Detect which cell encompasses the target text, then output its (X, Y) center coordinate. 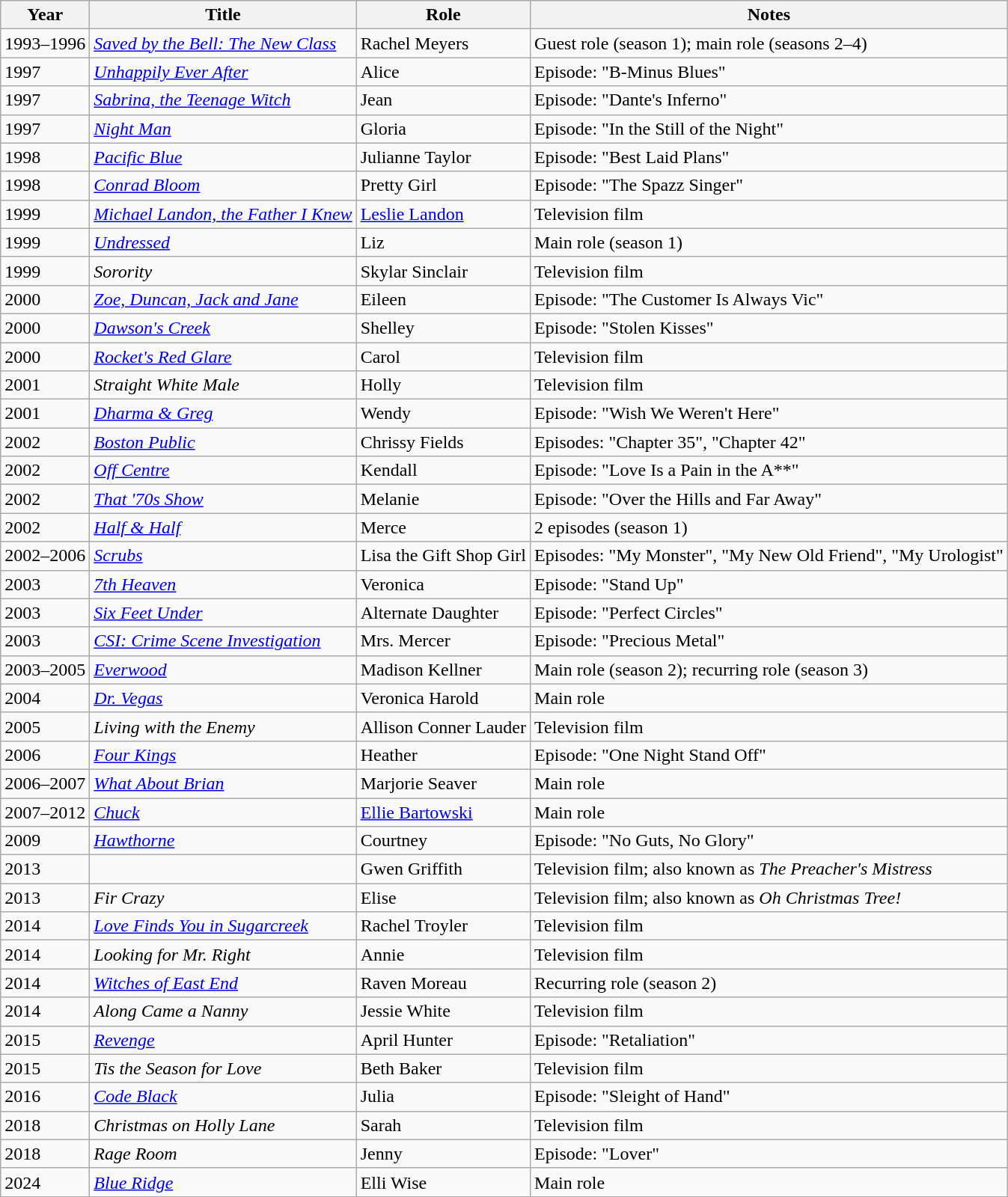
Holly (443, 385)
Episode: "Perfect Circles" (769, 613)
Episode: "Stand Up" (769, 584)
Four Kings (223, 755)
2005 (45, 726)
Looking for Mr. Right (223, 955)
2003–2005 (45, 670)
Raven Moreau (443, 983)
Episode: "Precious Metal" (769, 641)
Episodes: "My Monster", "My New Old Friend", "My Urologist" (769, 556)
Elise (443, 898)
Conrad Bloom (223, 186)
Alice (443, 72)
Carol (443, 357)
Liz (443, 242)
Episode: "No Guts, No Glory" (769, 841)
Witches of East End (223, 983)
Notes (769, 15)
2009 (45, 841)
Episode: "B-Minus Blues" (769, 72)
Rage Room (223, 1154)
Year (45, 15)
Sorority (223, 271)
2024 (45, 1182)
That '70s Show (223, 499)
Sabrina, the Teenage Witch (223, 100)
Saved by the Bell: The New Class (223, 43)
Jean (443, 100)
Off Centre (223, 471)
Julia (443, 1097)
1993–1996 (45, 43)
Code Black (223, 1097)
Television film; also known as Oh Christmas Tree! (769, 898)
What About Brian (223, 783)
Episode: "Over the Hills and Far Away" (769, 499)
2016 (45, 1097)
Courtney (443, 841)
Dr. Vegas (223, 698)
Love Finds You in Sugarcreek (223, 926)
Recurring role (season 2) (769, 983)
Episode: "Best Laid Plans" (769, 157)
Pretty Girl (443, 186)
Undressed (223, 242)
Living with the Enemy (223, 726)
Episode: "Stolen Kisses" (769, 328)
Episode: "Sleight of Hand" (769, 1097)
Chrissy Fields (443, 442)
Mrs. Mercer (443, 641)
2007–2012 (45, 812)
Gloria (443, 129)
Guest role (season 1); main role (seasons 2–4) (769, 43)
Along Came a Nanny (223, 1011)
Chuck (223, 812)
Revenge (223, 1040)
Zoe, Duncan, Jack and Jane (223, 299)
Pacific Blue (223, 157)
Jenny (443, 1154)
Leslie Landon (443, 214)
2004 (45, 698)
7th Heaven (223, 584)
Fir Crazy (223, 898)
Annie (443, 955)
Episode: "Dante's Inferno" (769, 100)
Episode: "In the Still of the Night" (769, 129)
CSI: Crime Scene Investigation (223, 641)
Rocket's Red Glare (223, 357)
Unhappily Ever After (223, 72)
Boston Public (223, 442)
Night Man (223, 129)
Skylar Sinclair (443, 271)
Marjorie Seaver (443, 783)
Veronica (443, 584)
Merce (443, 527)
Shelley (443, 328)
Role (443, 15)
Television film; also known as The Preacher's Mistress (769, 869)
Heather (443, 755)
Elli Wise (443, 1182)
Beth Baker (443, 1068)
Sarah (443, 1125)
Lisa the Gift Shop Girl (443, 556)
Everwood (223, 670)
Episode: "The Customer Is Always Vic" (769, 299)
Scrubs (223, 556)
2 episodes (season 1) (769, 527)
Melanie (443, 499)
Main role (season 1) (769, 242)
Jessie White (443, 1011)
Michael Landon, the Father I Knew (223, 214)
Wendy (443, 414)
Half & Half (223, 527)
Title (223, 15)
Episodes: "Chapter 35", "Chapter 42" (769, 442)
Tis the Season for Love (223, 1068)
Hawthorne (223, 841)
Episode: "Lover" (769, 1154)
Main role (season 2); recurring role (season 3) (769, 670)
Allison Conner Lauder (443, 726)
Alternate Daughter (443, 613)
Julianne Taylor (443, 157)
Episode: "The Spazz Singer" (769, 186)
Madison Kellner (443, 670)
Episode: "Love Is a Pain in the A**" (769, 471)
Six Feet Under (223, 613)
Dharma & Greg (223, 414)
Christmas on Holly Lane (223, 1125)
Rachel Troyler (443, 926)
Episode: "Wish We Weren't Here" (769, 414)
Ellie Bartowski (443, 812)
2006 (45, 755)
Blue Ridge (223, 1182)
April Hunter (443, 1040)
2002–2006 (45, 556)
Straight White Male (223, 385)
Gwen Griffith (443, 869)
2006–2007 (45, 783)
Rachel Meyers (443, 43)
Kendall (443, 471)
Dawson's Creek (223, 328)
Episode: "Retaliation" (769, 1040)
Episode: "One Night Stand Off" (769, 755)
Eileen (443, 299)
Veronica Harold (443, 698)
